From the cell containing the given text, extract its center point as (X, Y) coordinate. 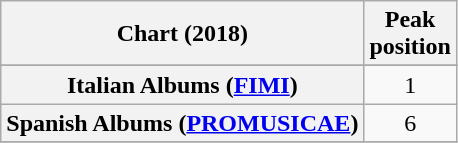
Chart (2018) (182, 34)
6 (410, 123)
1 (410, 85)
Peak position (410, 34)
Spanish Albums (PROMUSICAE) (182, 123)
Italian Albums (FIMI) (182, 85)
